Provide the (X, Y) coordinate of the cell's center where the given text is located.  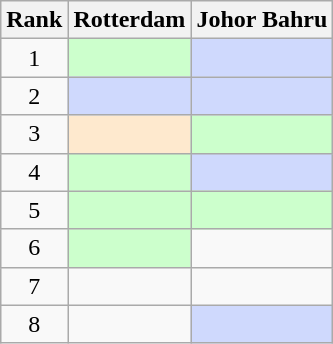
Rotterdam (130, 20)
5 (34, 210)
Johor Bahru (262, 20)
2 (34, 96)
6 (34, 248)
8 (34, 324)
1 (34, 58)
Rank (34, 20)
4 (34, 172)
7 (34, 286)
3 (34, 134)
